Determine the [X, Y] coordinate at the center of the cell enclosing the given text.  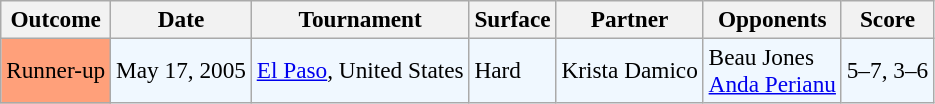
Hard [512, 70]
Score [887, 19]
Partner [630, 19]
Beau Jones Anda Perianu [772, 70]
5–7, 3–6 [887, 70]
Outcome [56, 19]
Krista Damico [630, 70]
May 17, 2005 [182, 70]
Opponents [772, 19]
Runner-up [56, 70]
El Paso, United States [360, 70]
Tournament [360, 19]
Date [182, 19]
Surface [512, 19]
